Locate the cell with the specified text and output its [x, y] center coordinate. 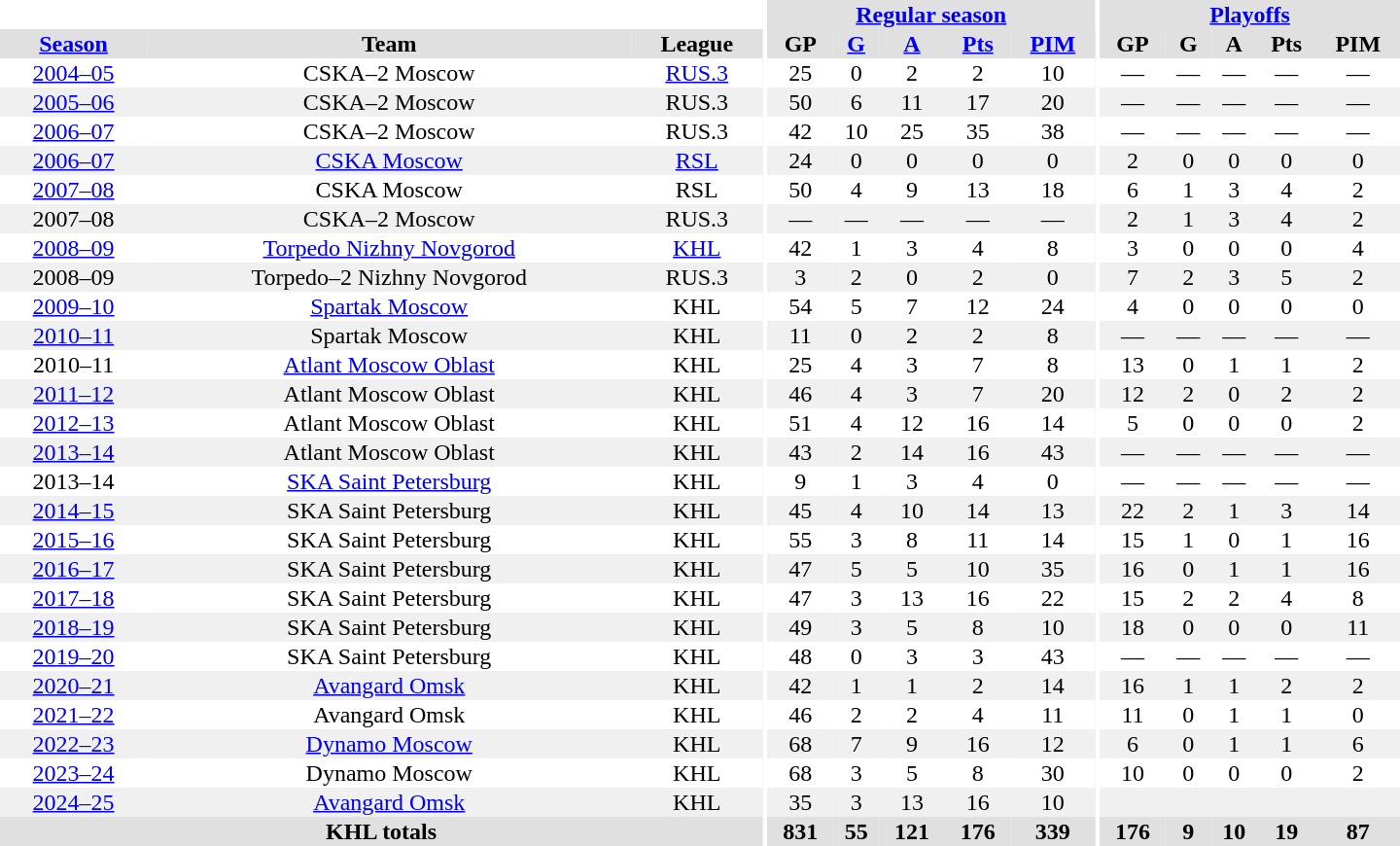
831 [800, 831]
2004–05 [74, 73]
Playoffs [1250, 15]
Torpedo–2 Nizhny Novgorod [389, 277]
49 [800, 627]
51 [800, 423]
Team [389, 44]
2023–24 [74, 773]
2018–19 [74, 627]
38 [1053, 131]
2012–13 [74, 423]
KHL totals [381, 831]
339 [1053, 831]
Torpedo Nizhny Novgorod [389, 248]
League [696, 44]
2009–10 [74, 306]
Season [74, 44]
2016–17 [74, 569]
121 [912, 831]
54 [800, 306]
2024–25 [74, 802]
45 [800, 511]
2021–22 [74, 715]
17 [978, 102]
87 [1358, 831]
2020–21 [74, 686]
2011–12 [74, 394]
Regular season [930, 15]
48 [800, 656]
2022–23 [74, 744]
2005–06 [74, 102]
30 [1053, 773]
2017–18 [74, 598]
19 [1287, 831]
2019–20 [74, 656]
2015–16 [74, 540]
2014–15 [74, 511]
